For the text-containing cell, return its midpoint in (X, Y) coordinate format. 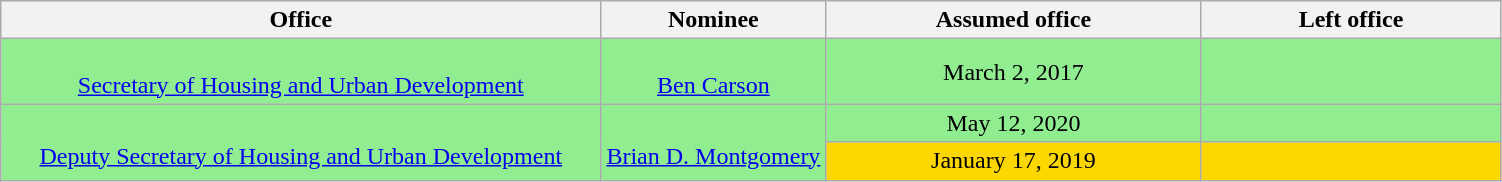
Assumed office (1014, 20)
January 17, 2019 (1014, 161)
Office (301, 20)
Left office (1351, 20)
Ben Carson (714, 72)
March 2, 2017 (1014, 72)
May 12, 2020 (1014, 123)
Deputy Secretary of Housing and Urban Development (301, 142)
Secretary of Housing and Urban Development (301, 72)
Brian D. Montgomery (714, 142)
Nominee (714, 20)
